Extract the (x, y) coordinate from the center of the cell holding the provided text.  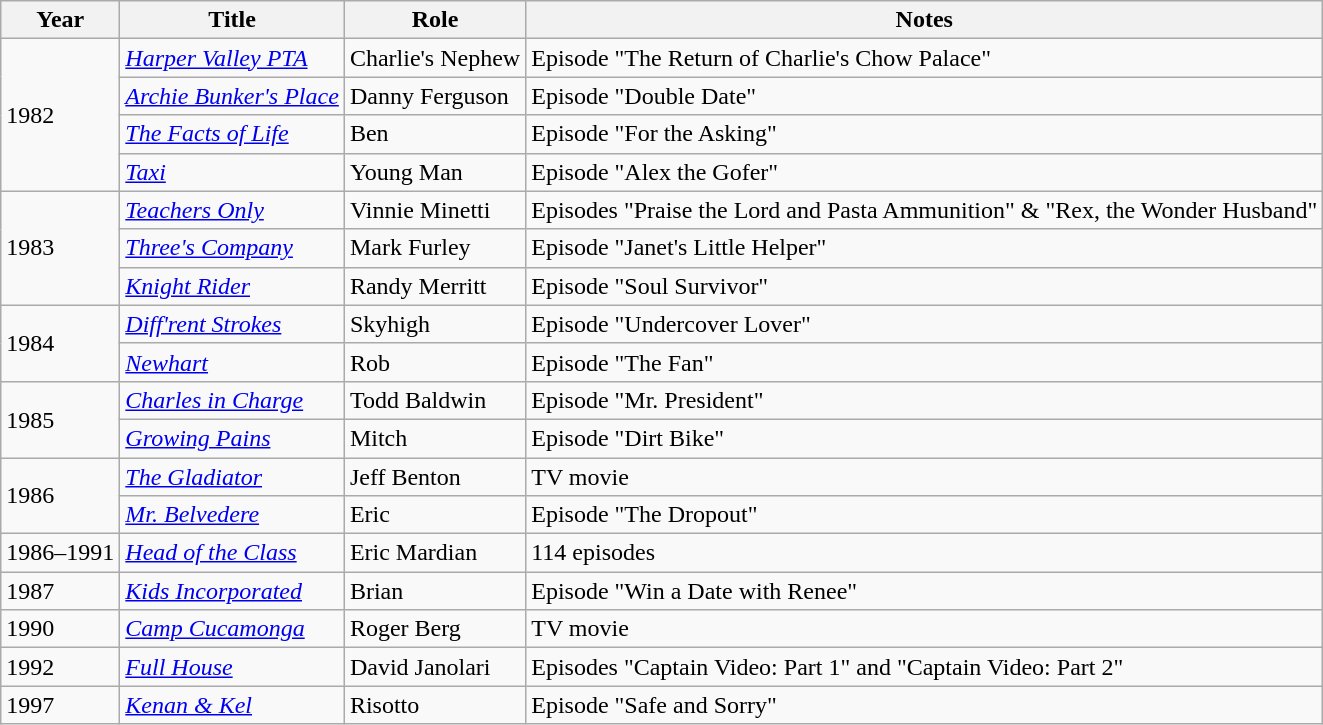
Camp Cucamonga (232, 629)
Episodes "Praise the Lord and Pasta Ammunition" & "Rex, the Wonder Husband" (924, 210)
Jeff Benton (434, 477)
Notes (924, 20)
The Facts of Life (232, 134)
Mitch (434, 438)
Episode "Dirt Bike" (924, 438)
Charlie's Nephew (434, 58)
Brian (434, 591)
Episode "The Fan" (924, 362)
Episode "Alex the Gofer" (924, 172)
Knight Rider (232, 286)
1990 (60, 629)
Skyhigh (434, 324)
Danny Ferguson (434, 96)
1983 (60, 248)
Title (232, 20)
Eric Mardian (434, 553)
Episode "Double Date" (924, 96)
Harper Valley PTA (232, 58)
Randy Merritt (434, 286)
Kids Incorporated (232, 591)
1986 (60, 496)
1992 (60, 667)
Three's Company (232, 248)
Newhart (232, 362)
Teachers Only (232, 210)
Vinnie Minetti (434, 210)
Roger Berg (434, 629)
Episode "Mr. President" (924, 400)
Episode "Soul Survivor" (924, 286)
Rob (434, 362)
1982 (60, 115)
1987 (60, 591)
Mark Furley (434, 248)
Charles in Charge (232, 400)
Mr. Belvedere (232, 515)
Ben (434, 134)
1997 (60, 705)
Episode "The Dropout" (924, 515)
Role (434, 20)
Episode "Undercover Lover" (924, 324)
Year (60, 20)
Eric (434, 515)
Archie Bunker's Place (232, 96)
Head of the Class (232, 553)
1986–1991 (60, 553)
Full House (232, 667)
Episode "Safe and Sorry" (924, 705)
Todd Baldwin (434, 400)
Growing Pains (232, 438)
Episode "Janet's Little Helper" (924, 248)
Episode "Win a Date with Renee" (924, 591)
The Gladiator (232, 477)
114 episodes (924, 553)
1985 (60, 419)
Diff'rent Strokes (232, 324)
Risotto (434, 705)
Young Man (434, 172)
Episode "The Return of Charlie's Chow Palace" (924, 58)
1984 (60, 343)
David Janolari (434, 667)
Kenan & Kel (232, 705)
Episode "For the Asking" (924, 134)
Taxi (232, 172)
Episodes "Captain Video: Part 1" and "Captain Video: Part 2" (924, 667)
